Search for the cell housing the specified text and yield its [x, y] center coordinate. 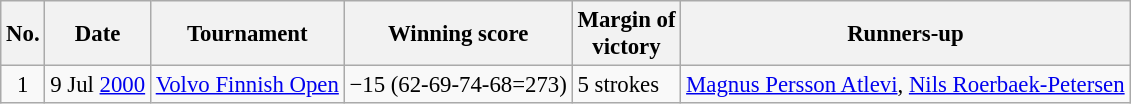
Runners-up [906, 34]
Tournament [247, 34]
9 Jul 2000 [98, 85]
No. [23, 34]
1 [23, 85]
5 strokes [626, 85]
Volvo Finnish Open [247, 85]
Winning score [458, 34]
Date [98, 34]
−15 (62-69-74-68=273) [458, 85]
Magnus Persson Atlevi, Nils Roerbaek-Petersen [906, 85]
Margin ofvictory [626, 34]
